Search for the cell housing the specified text and yield its (x, y) center coordinate. 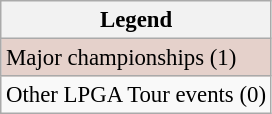
Other LPGA Tour events (0) (136, 95)
Legend (136, 20)
Major championships (1) (136, 58)
